Pinpoint the cell where the given text exists, returning its (X, Y) midpoint coordinate. 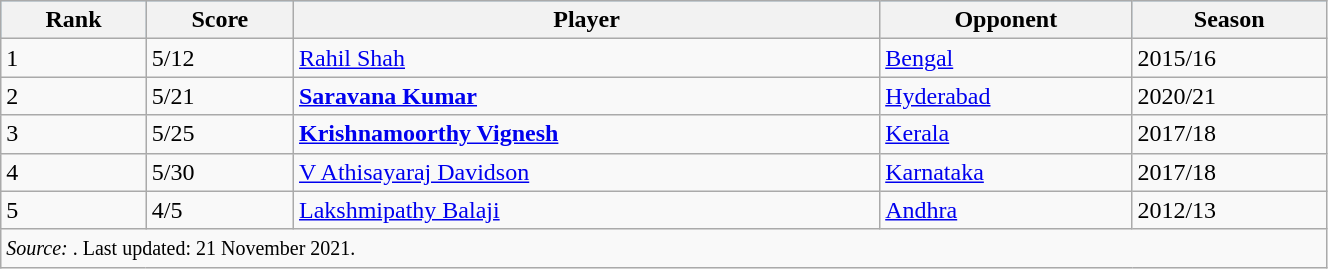
4/5 (220, 210)
V Athisayaraj Davidson (586, 172)
Score (220, 20)
3 (74, 134)
Karnataka (1006, 172)
5/12 (220, 58)
5/30 (220, 172)
4 (74, 172)
2015/16 (1230, 58)
Season (1230, 20)
2 (74, 96)
Rank (74, 20)
Krishnamoorthy Vignesh (586, 134)
Source: . Last updated: 21 November 2021. (664, 248)
Opponent (1006, 20)
Rahil Shah (586, 58)
2020/21 (1230, 96)
5/25 (220, 134)
Hyderabad (1006, 96)
1 (74, 58)
Andhra (1006, 210)
Lakshmipathy Balaji (586, 210)
Player (586, 20)
5/21 (220, 96)
2012/13 (1230, 210)
Kerala (1006, 134)
5 (74, 210)
Bengal (1006, 58)
Saravana Kumar (586, 96)
